Locate the cell with the specified text and output its (x, y) center coordinate. 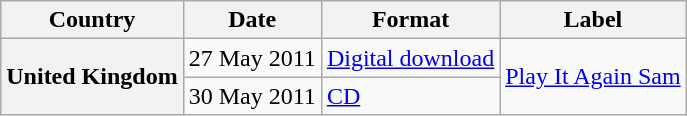
Format (410, 20)
Digital download (410, 58)
Label (593, 20)
Date (252, 20)
Country (92, 20)
30 May 2011 (252, 96)
Play It Again Sam (593, 77)
27 May 2011 (252, 58)
United Kingdom (92, 77)
CD (410, 96)
